Search for the cell housing the specified text and yield its [x, y] center coordinate. 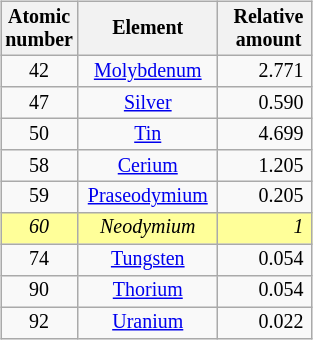
92 [38, 322]
50 [38, 134]
Silver [148, 102]
58 [38, 166]
59 [38, 196]
0.022 [265, 322]
1 [265, 228]
Uranium [148, 322]
60 [38, 228]
90 [38, 290]
2.771 [265, 70]
Relativeamount [265, 28]
Neodymium [148, 228]
47 [38, 102]
Element [148, 28]
Atomicnumber [38, 28]
Tin [148, 134]
1.205 [265, 166]
42 [38, 70]
4.699 [265, 134]
Tungsten [148, 260]
Thorium [148, 290]
0.590 [265, 102]
Praseodymium [148, 196]
Cerium [148, 166]
Molybdenum [148, 70]
0.205 [265, 196]
74 [38, 260]
